Pinpoint the cell where the given text exists, returning its [x, y] midpoint coordinate. 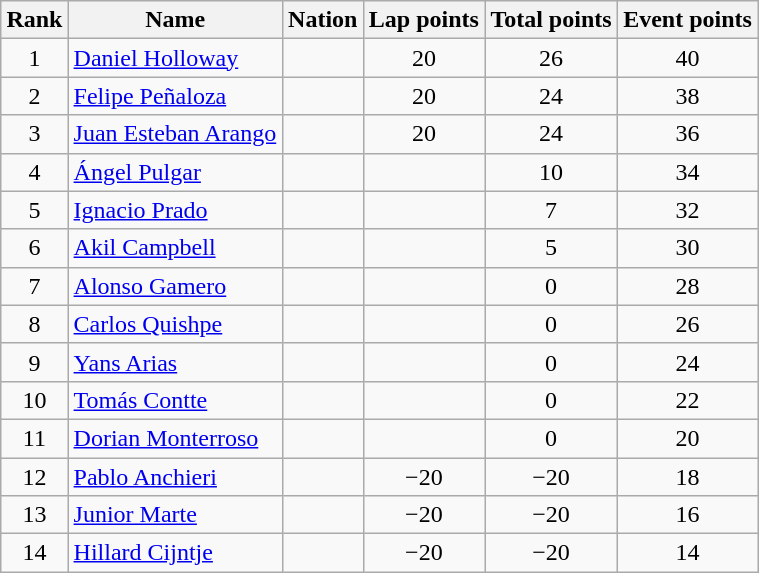
Total points [552, 20]
Name [175, 20]
Lap points [424, 20]
16 [687, 515]
2 [34, 96]
Junior Marte [175, 515]
4 [34, 172]
Pablo Anchieri [175, 477]
18 [687, 477]
8 [34, 324]
Tomás Contte [175, 400]
22 [687, 400]
32 [687, 210]
Rank [34, 20]
Event points [687, 20]
6 [34, 248]
13 [34, 515]
38 [687, 96]
Ángel Pulgar [175, 172]
12 [34, 477]
3 [34, 134]
Nation [322, 20]
34 [687, 172]
40 [687, 58]
1 [34, 58]
9 [34, 362]
Dorian Monterroso [175, 438]
11 [34, 438]
Akil Campbell [175, 248]
Carlos Quishpe [175, 324]
36 [687, 134]
30 [687, 248]
Hillard Cijntje [175, 553]
Juan Esteban Arango [175, 134]
Ignacio Prado [175, 210]
Felipe Peñaloza [175, 96]
Alonso Gamero [175, 286]
Daniel Holloway [175, 58]
28 [687, 286]
Yans Arias [175, 362]
